Scan for the cell matching the given text and deliver its [x, y] coordinate at center. 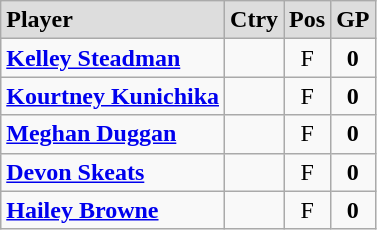
Kelley Steadman [113, 58]
Kourtney Kunichika [113, 96]
Devon Skeats [113, 172]
GP [353, 20]
Hailey Browne [113, 210]
Ctry [254, 20]
Pos [308, 20]
Meghan Duggan [113, 134]
Player [113, 20]
